For the text-containing cell, return its midpoint in (x, y) coordinate format. 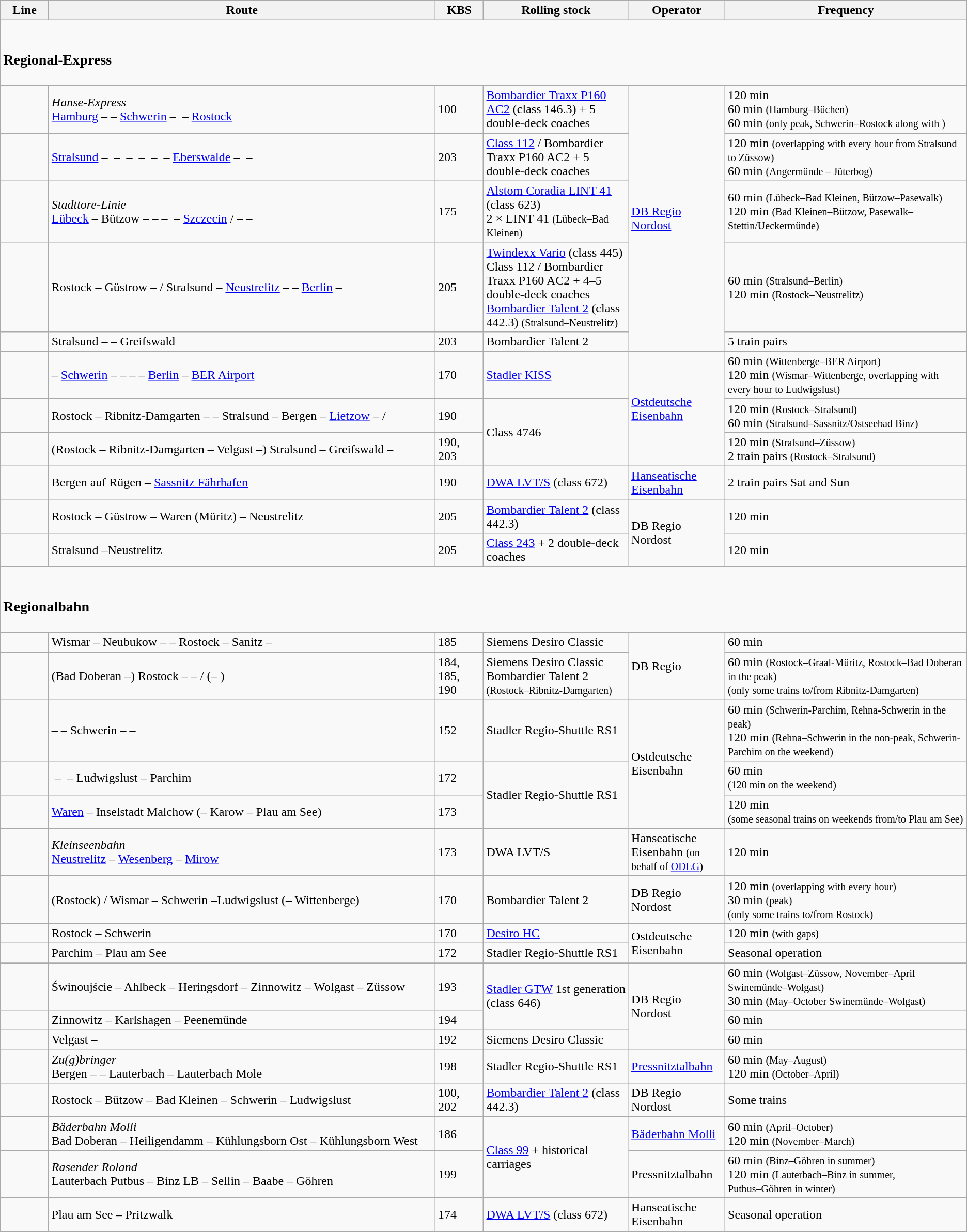
Zinnowitz – Karlshagen – Peenemünde (242, 1020)
194 (459, 1020)
120 min(some seasonal trains on weekends from/to Plau am See) (846, 812)
60 min (Wolgast–Züssow, November–April Swinemünde–Wolgast)30 min (May–October Swinemünde–Wolgast) (846, 986)
184, 185, 190 (459, 676)
198 (459, 1067)
Desiro HC (556, 933)
120 min60 min (Hamburg–Büchen)60 min (only peak, Schwerin–Rostock along with ) (846, 109)
Wismar – Neubukow – – Rostock – Sanitz – (242, 642)
60 min (Lübeck–Bad Kleinen, Bützow–Pasewalk)120 min (Bad Kleinen–Bützow, Pasewalk–Stettin/Ueckermünde) (846, 212)
Frequency (846, 10)
Hanse-ExpressHamburg – – Schwerin – – Rostock (242, 109)
Stadler KISS (556, 375)
Stadler GTW 1st generation (class 646) (556, 996)
Plau am See – Pritzwalk (242, 1214)
120 min (overlapping with every hour from Stralsund to Züssow)60 min (Angermünde – Jüterbog) (846, 157)
Siemens Desiro ClassicBombardier Talent 2 (Rostock–Ribnitz-Damgarten) (556, 676)
60 min(120 min on the weekend) (846, 778)
60 min (Binz–Göhren in summer)120 min (Lauterbach–Binz in summer,Putbus–Göhren in winter) (846, 1174)
192 (459, 1040)
190, 203 (459, 449)
Rostock – Güstrow – / Stralsund – Neustrelitz – – Berlin – (242, 287)
Świnoujście – Ahlbeck – Heringsdorf – Zinnowitz – Wolgast – Züssow (242, 986)
Bäderbahn Molli (677, 1134)
Stralsund – – – – – – Eberswalde – – (242, 157)
60 min (Rostock–Graal-Müritz, Rostock–Bad Doberan in the peak)(only some trains to/from Ribnitz-Damgarten) (846, 676)
Bombardier Traxx P160 AC2 (class 146.3) + 5 double-deck coaches (556, 109)
Class 4746 (556, 432)
60 min (Wittenberge–BER Airport)120 min (Wismar–Wittenberge, overlapping with every hour to Ludwigslust) (846, 375)
185 (459, 642)
100, 202 (459, 1100)
(Rostock) / Wismar – Schwerin –Ludwigslust (– Wittenberge) (242, 899)
KBS (459, 10)
Operator (677, 10)
Some trains (846, 1100)
100 (459, 109)
Line (25, 10)
DWA LVT/S (556, 852)
175 (459, 212)
120 min (overlapping with every hour)30 min (peak)(only some trains to/from Rostock) (846, 899)
Stralsund –Neustrelitz (242, 550)
152 (459, 730)
– – Ludwigslust – Parchim (242, 778)
199 (459, 1174)
120 min (Stralsund–Züssow)2 train pairs (Rostock–Stralsund) (846, 449)
Stralsund – – Greifswald (242, 341)
Zu(g)bringer Bergen – – Lauterbach – Lauterbach Mole (242, 1067)
60 min (April–October)120 min (November–March) (846, 1134)
Rostock – Güstrow – Waren (Müritz) – Neustrelitz (242, 516)
120 min (Rostock–Stralsund)60 min (Stralsund–Sassnitz/Ostseebad Binz) (846, 415)
Class 112 / Bombardier Traxx P160 AC2 + 5 double-deck coaches (556, 157)
KleinseenbahnNeustrelitz – Wesenberg – Mirow (242, 852)
– – Schwerin – – (242, 730)
Hanseatische Eisenbahn (on behalf of ODEG) (677, 852)
Regionalbahn (484, 600)
Rolling stock (556, 10)
Route (242, 10)
Class 99 + historical carriages (556, 1158)
Velgast – (242, 1040)
193 (459, 986)
(Rostock – Ribnitz-Damgarten – Velgast –) Stralsund – Greifswald – (242, 449)
Rostock – Bützow – Bad Kleinen – Schwerin – Ludwigslust (242, 1100)
(Bad Doberan –) Rostock – – / (– ) (242, 676)
60 min (Schwerin-Parchim, Rehna-Schwerin in the peak)120 min (Rehna–Schwerin in the non-peak, Schwerin-Parchim on the weekend) (846, 730)
60 min (Stralsund–Berlin) 120 min (Rostock–Neustrelitz) (846, 287)
60 min (May–August)120 min (October–April) (846, 1067)
Bäderbahn Molli Bad Doberan – Heiligendamm – Kühlungsborn Ost – Kühlungsborn West (242, 1134)
5 train pairs (846, 341)
174 (459, 1214)
Bergen auf Rügen – Sassnitz Fährhafen (242, 483)
– Schwerin – – – – Berlin – BER Airport (242, 375)
120 min (with gaps) (846, 933)
DB Regio (677, 666)
2 train pairs Sat and Sun (846, 483)
Rasender Roland Lauterbach Putbus – Binz LB – Sellin – Baabe – Göhren (242, 1174)
Parchim – Plau am See (242, 953)
Regional-Express (484, 53)
Twindexx Vario (class 445)Class 112 / Bombardier Traxx P160 AC2 + 4–5 double-deck coaches Bombardier Talent 2 (class 442.3) (Stralsund–Neustrelitz) (556, 287)
Class 243 + 2 double-deck coaches (556, 550)
Waren – Inselstadt Malchow (– Karow – Plau am See) (242, 812)
Stadttore-LinieLübeck – Bützow – – – – Szczecin / – – (242, 212)
Alstom Coradia LINT 41 (class 623)2 × LINT 41 (Lübeck–Bad Kleinen) (556, 212)
186 (459, 1134)
Rostock – Schwerin (242, 933)
Rostock – Ribnitz-Damgarten – – Stralsund – Bergen – Lietzow – / (242, 415)
